For the text-containing cell, return its midpoint in (x, y) coordinate format. 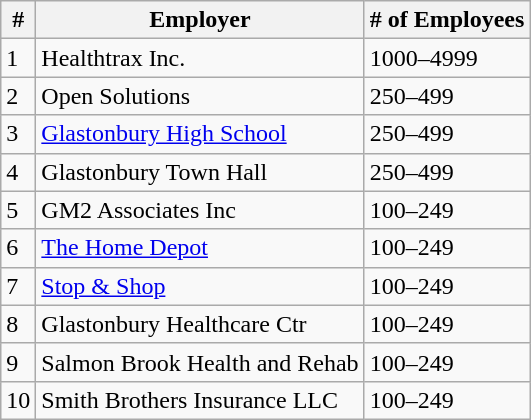
9 (18, 362)
Glastonbury High School (200, 134)
1000–4999 (447, 58)
1 (18, 58)
4 (18, 172)
Employer (200, 20)
Glastonbury Town Hall (200, 172)
3 (18, 134)
Stop & Shop (200, 286)
Salmon Brook Health and Rehab (200, 362)
7 (18, 286)
Healthtrax Inc. (200, 58)
# (18, 20)
5 (18, 210)
2 (18, 96)
# of Employees (447, 20)
6 (18, 248)
10 (18, 400)
GM2 Associates Inc (200, 210)
The Home Depot (200, 248)
Smith Brothers Insurance LLC (200, 400)
Open Solutions (200, 96)
8 (18, 324)
Glastonbury Healthcare Ctr (200, 324)
